Pinpoint the cell where the given text exists, returning its (X, Y) midpoint coordinate. 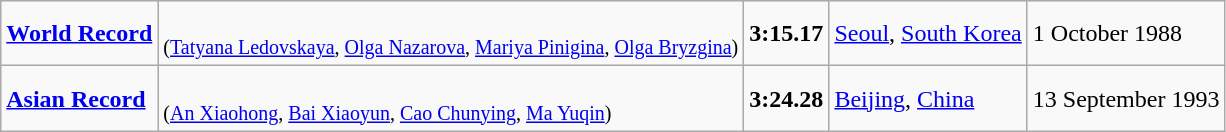
13 September 1993 (1126, 98)
Seoul, South Korea (928, 34)
(Tatyana Ledovskaya, Olga Nazarova, Mariya Pinigina, Olga Bryzgina) (451, 34)
(An Xiaohong, Bai Xiaoyun, Cao Chunying, Ma Yuqin) (451, 98)
Beijing, China (928, 98)
3:24.28 (786, 98)
Asian Record (80, 98)
World Record (80, 34)
3:15.17 (786, 34)
1 October 1988 (1126, 34)
